Extract the [x, y] coordinate from the center of the cell holding the provided text.  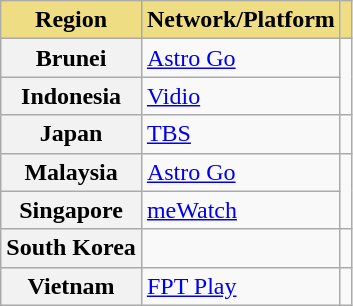
Region [72, 20]
Brunei [72, 58]
Vietnam [72, 286]
FPT Play [240, 286]
Vidio [240, 96]
meWatch [240, 210]
Network/Platform [240, 20]
TBS [240, 134]
Indonesia [72, 96]
Singapore [72, 210]
South Korea [72, 248]
Malaysia [72, 172]
Japan [72, 134]
